Identify which cell holds the provided text, then report its [X, Y] central coordinate. 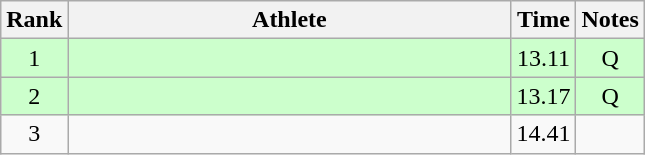
13.11 [544, 58]
Notes [610, 20]
13.17 [544, 96]
3 [34, 134]
Athlete [290, 20]
Rank [34, 20]
14.41 [544, 134]
1 [34, 58]
2 [34, 96]
Time [544, 20]
